Provide the (x, y) coordinate of the cell's center where the given text is located.  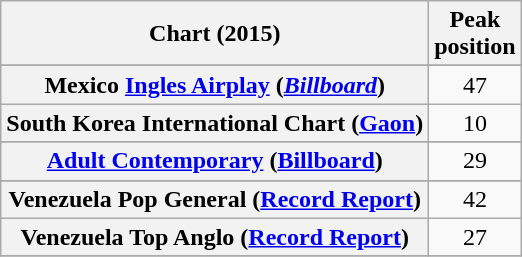
42 (475, 199)
South Korea International Chart (Gaon) (215, 123)
Adult Contemporary (Billboard) (215, 161)
Venezuela Pop General (Record Report) (215, 199)
Mexico Ingles Airplay (Billboard) (215, 85)
29 (475, 161)
Venezuela Top Anglo (Record Report) (215, 237)
10 (475, 123)
47 (475, 85)
27 (475, 237)
Chart (2015) (215, 34)
Peakposition (475, 34)
